Return the [x, y] coordinate for the center point of the cell that contains the specified text.  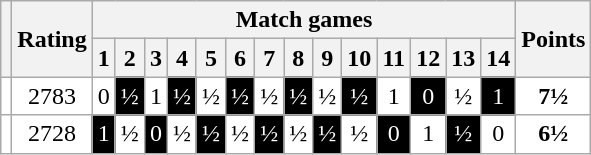
7 [270, 58]
Points [554, 39]
Rating [52, 39]
8 [298, 58]
Match games [304, 20]
12 [428, 58]
6 [240, 58]
9 [328, 58]
11 [394, 58]
7½ [554, 96]
2728 [52, 134]
6½ [554, 134]
4 [182, 58]
3 [156, 58]
10 [360, 58]
5 [210, 58]
14 [498, 58]
2 [130, 58]
13 [464, 58]
2783 [52, 96]
